Search for the cell housing the specified text and yield its [x, y] center coordinate. 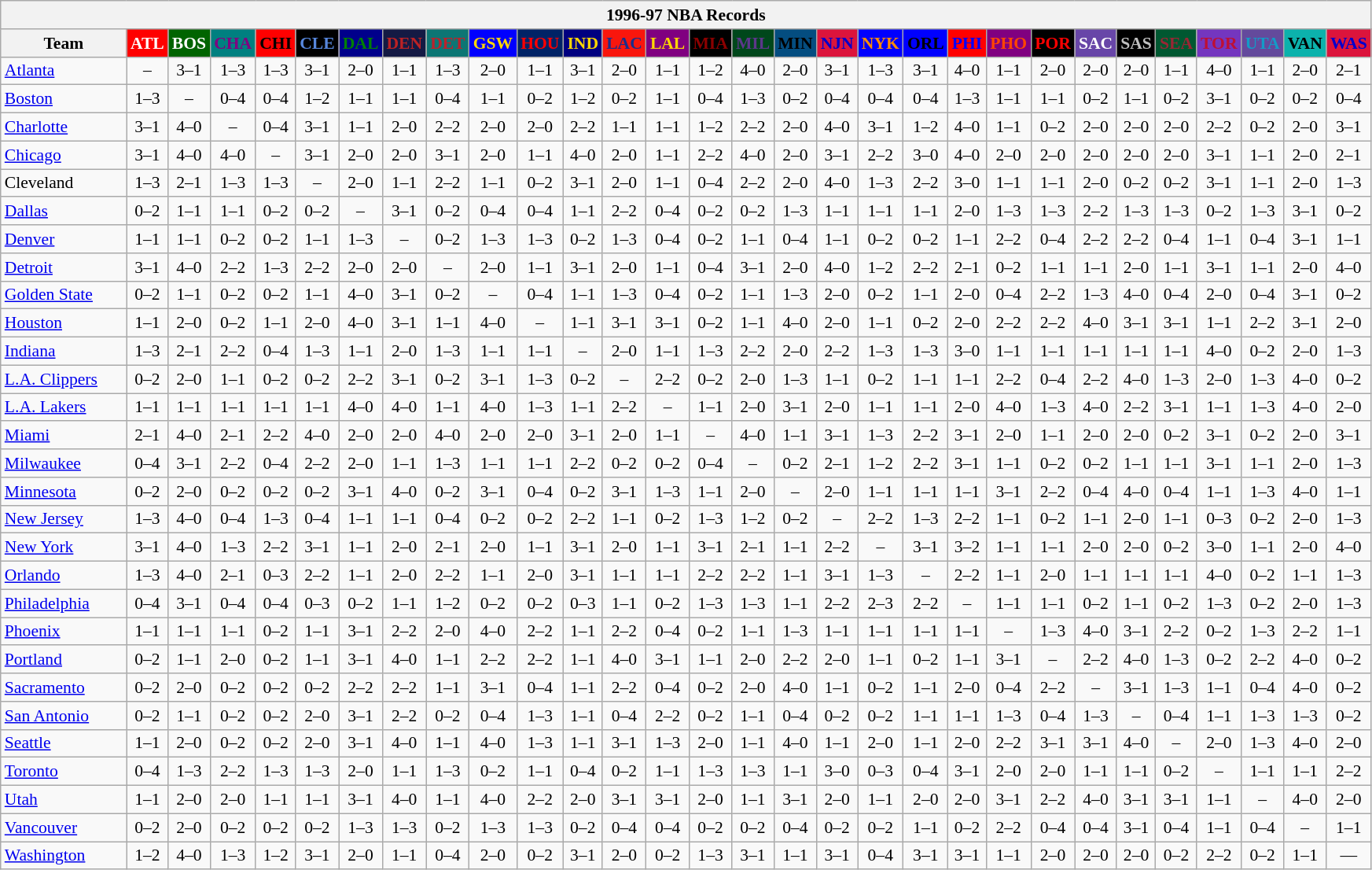
Sacramento [64, 688]
3–2 [967, 547]
MIN [795, 43]
PHI [967, 43]
Minnesota [64, 492]
IND [583, 43]
HOU [539, 43]
1996-97 NBA Records [686, 15]
LAC [624, 43]
Chicago [64, 155]
CHI [275, 43]
Portland [64, 660]
Vancouver [64, 828]
New Jersey [64, 519]
Charlotte [64, 127]
Houston [64, 323]
Orlando [64, 576]
POR [1053, 43]
Team [64, 43]
Seattle [64, 743]
Philadelphia [64, 603]
Boston [64, 99]
DEN [404, 43]
UTA [1263, 43]
Phoenix [64, 632]
NJN [837, 43]
Utah [64, 800]
TOR [1219, 43]
Toronto [64, 772]
LAL [668, 43]
NYK [881, 43]
SEA [1176, 43]
L.A. Lakers [64, 407]
CHA [233, 43]
Washington [64, 856]
SAS [1136, 43]
Denver [64, 239]
2–3 [881, 603]
DAL [361, 43]
Cleveland [64, 183]
GSW [494, 43]
ORL [926, 43]
WAS [1349, 43]
Indiana [64, 352]
Golden State [64, 295]
San Antonio [64, 716]
— [1349, 856]
New York [64, 547]
ATL [148, 43]
PHO [1008, 43]
L.A. Clippers [64, 379]
MIL [753, 43]
CLE [318, 43]
Atlanta [64, 71]
Miami [64, 436]
MIA [710, 43]
Dallas [64, 212]
BOS [189, 43]
DET [448, 43]
Milwaukee [64, 463]
VAN [1305, 43]
SAC [1096, 43]
Detroit [64, 267]
